Search for the cell housing the specified text and yield its [x, y] center coordinate. 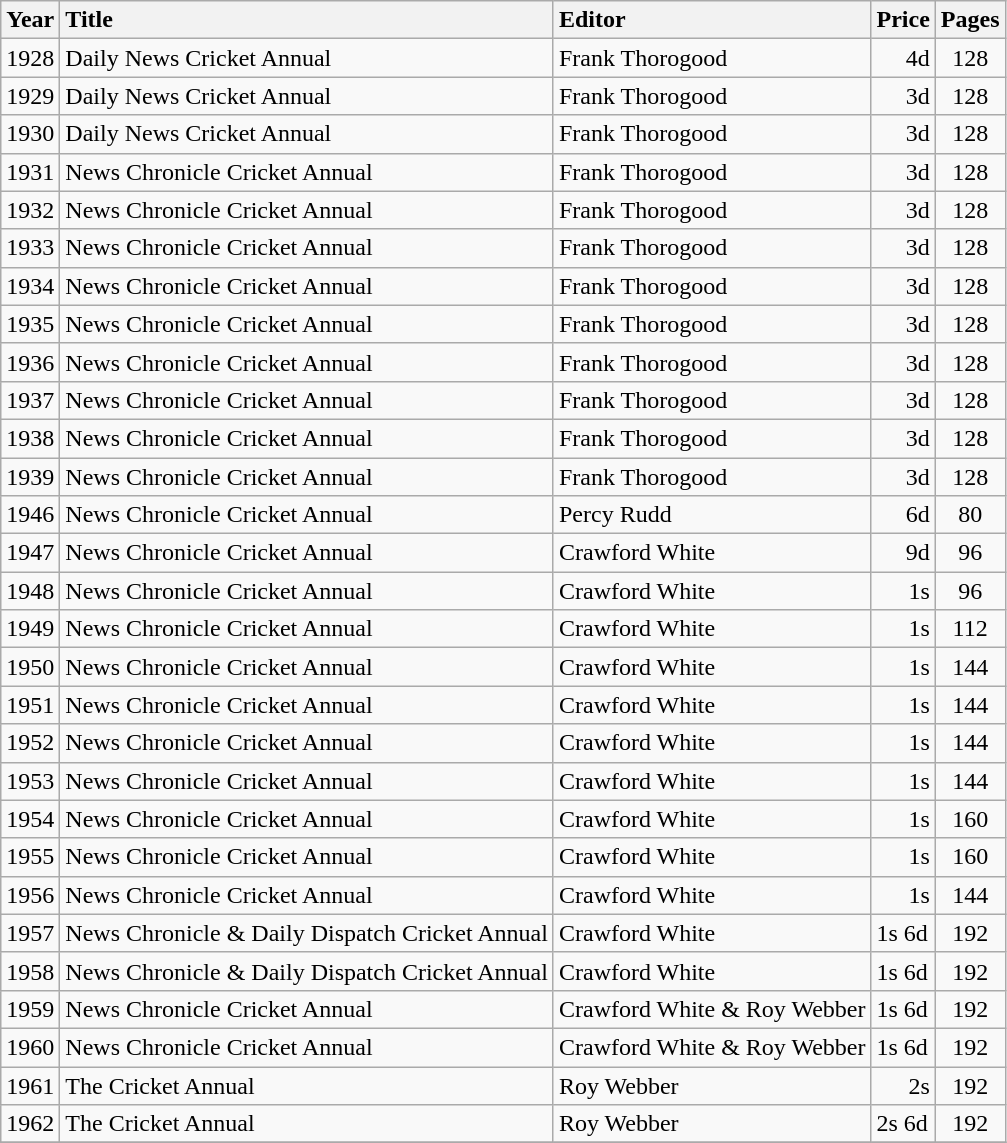
Percy Rudd [712, 515]
1934 [30, 286]
Price [903, 20]
1958 [30, 971]
2s [903, 1085]
1939 [30, 477]
1949 [30, 629]
1931 [30, 172]
1956 [30, 895]
1929 [30, 96]
1959 [30, 1009]
1947 [30, 553]
1935 [30, 324]
1955 [30, 857]
1946 [30, 515]
9d [903, 553]
1962 [30, 1124]
4d [903, 58]
Title [307, 20]
1953 [30, 781]
1948 [30, 591]
112 [970, 629]
Editor [712, 20]
1932 [30, 210]
1936 [30, 362]
1928 [30, 58]
1938 [30, 438]
1952 [30, 743]
1933 [30, 248]
2s 6d [903, 1124]
1950 [30, 667]
1954 [30, 819]
Pages [970, 20]
1960 [30, 1047]
80 [970, 515]
1961 [30, 1085]
1937 [30, 400]
1930 [30, 134]
6d [903, 515]
1957 [30, 933]
1951 [30, 705]
Year [30, 20]
